Extract the [x, y] coordinate from the center of the cell holding the provided text.  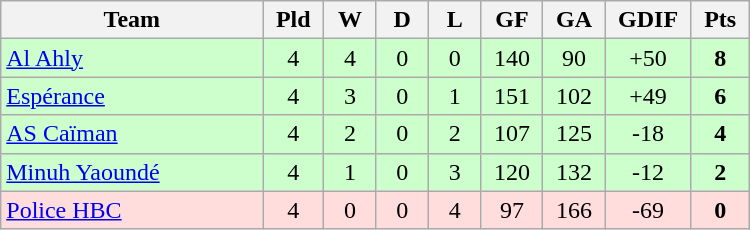
Espérance [132, 96]
+50 [648, 58]
102 [574, 96]
L [454, 20]
-69 [648, 210]
W [350, 20]
97 [512, 210]
-12 [648, 172]
GF [512, 20]
+49 [648, 96]
D [402, 20]
Minuh Yaoundé [132, 172]
Pld [294, 20]
Pts [720, 20]
GDIF [648, 20]
166 [574, 210]
GA [574, 20]
107 [512, 134]
-18 [648, 134]
AS Caïman [132, 134]
151 [512, 96]
90 [574, 58]
Al Ahly [132, 58]
8 [720, 58]
6 [720, 96]
Team [132, 20]
140 [512, 58]
132 [574, 172]
Police HBC [132, 210]
120 [512, 172]
125 [574, 134]
